Extract the (x, y) coordinate from the center of the cell holding the provided text.  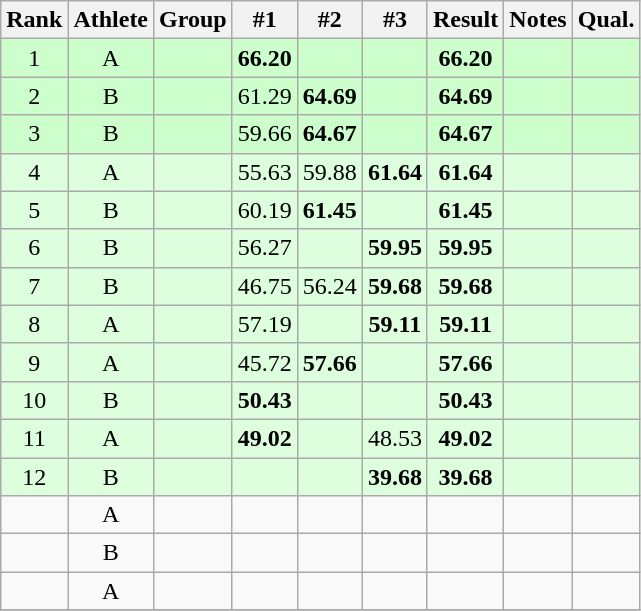
1 (34, 58)
7 (34, 286)
55.63 (264, 172)
2 (34, 96)
3 (34, 134)
#1 (264, 20)
59.88 (330, 172)
60.19 (264, 210)
4 (34, 172)
#3 (394, 20)
#2 (330, 20)
9 (34, 362)
61.29 (264, 96)
59.66 (264, 134)
Rank (34, 20)
Athlete (111, 20)
Group (194, 20)
48.53 (394, 438)
5 (34, 210)
46.75 (264, 286)
10 (34, 400)
Result (465, 20)
57.19 (264, 324)
Qual. (606, 20)
56.27 (264, 248)
11 (34, 438)
45.72 (264, 362)
8 (34, 324)
Notes (538, 20)
56.24 (330, 286)
12 (34, 477)
6 (34, 248)
